Pinpoint the cell where the given text exists, returning its (X, Y) midpoint coordinate. 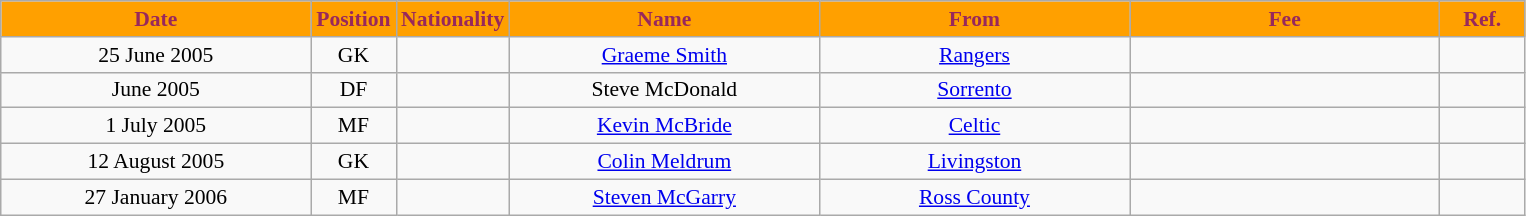
Sorrento (974, 90)
DF (354, 90)
Name (664, 19)
27 January 2006 (156, 197)
Ref. (1482, 19)
Fee (1285, 19)
June 2005 (156, 90)
1 July 2005 (156, 126)
25 June 2005 (156, 55)
Graeme Smith (664, 55)
From (974, 19)
Rangers (974, 55)
Kevin McBride (664, 126)
Colin Meldrum (664, 162)
Nationality (452, 19)
Steven McGarry (664, 197)
Steve McDonald (664, 90)
Date (156, 19)
12 August 2005 (156, 162)
Position (354, 19)
Ross County (974, 197)
Celtic (974, 126)
Livingston (974, 162)
